Search for the cell housing the specified text and yield its (x, y) center coordinate. 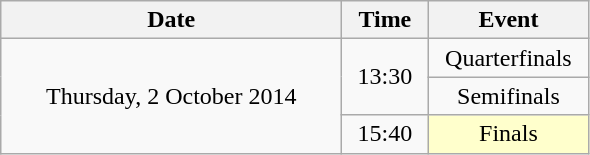
13:30 (385, 77)
Quarterfinals (508, 58)
15:40 (385, 134)
Finals (508, 134)
Time (385, 20)
Event (508, 20)
Thursday, 2 October 2014 (172, 96)
Date (172, 20)
Semifinals (508, 96)
